Find where the given text appears and provide that cell's center as [x, y] coordinate. 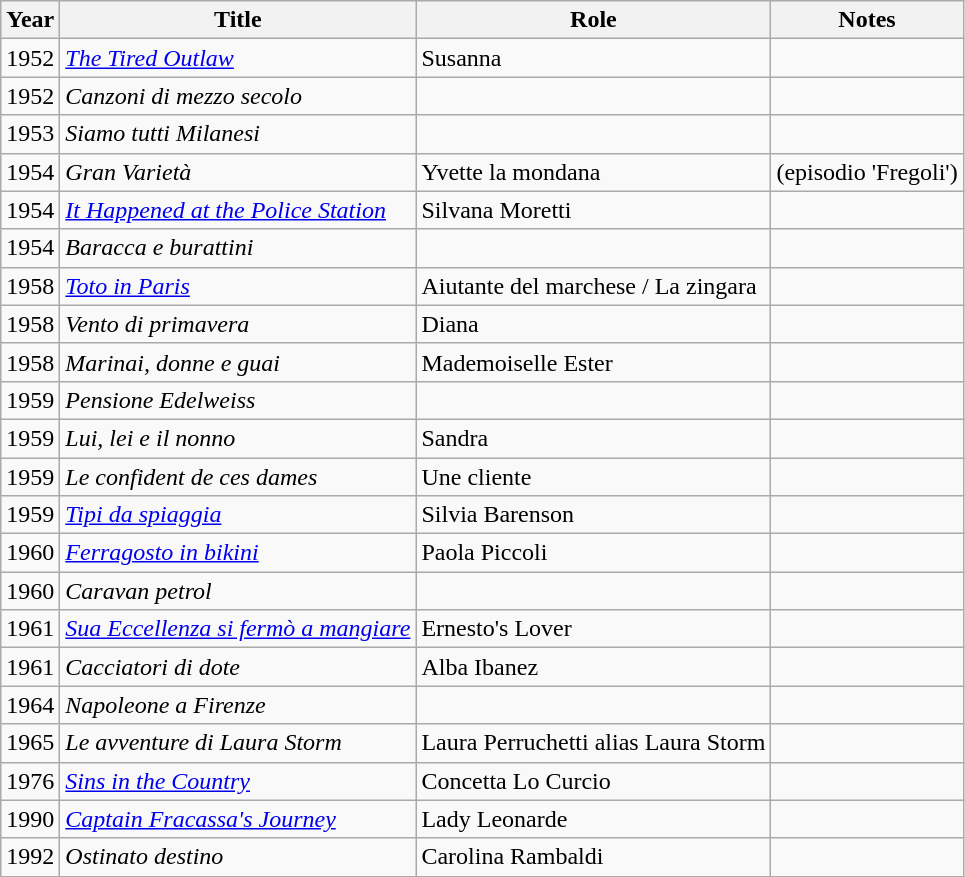
1976 [30, 781]
Laura Perruchetti alias Laura Storm [594, 743]
Sins in the Country [238, 781]
Ernesto's Lover [594, 629]
1953 [30, 134]
The Tired Outlaw [238, 58]
Year [30, 20]
Aiutante del marchese / La zingara [594, 286]
(episodio 'Fregoli') [867, 172]
Silvana Moretti [594, 210]
Lady Leonarde [594, 819]
Caravan petrol [238, 591]
Alba Ibanez [594, 667]
Pensione Edelweiss [238, 400]
Paola Piccoli [594, 553]
Tipi da spiaggia [238, 515]
Role [594, 20]
Cacciatori di dote [238, 667]
Concetta Lo Curcio [594, 781]
Marinai, donne e guai [238, 362]
Sandra [594, 438]
Gran Varietà [238, 172]
Carolina Rambaldi [594, 857]
1964 [30, 705]
Le avventure di Laura Storm [238, 743]
Le confident de ces dames [238, 477]
Une cliente [594, 477]
Siamo tutti Milanesi [238, 134]
Title [238, 20]
Captain Fracassa's Journey [238, 819]
Lui, lei e il nonno [238, 438]
Ostinato destino [238, 857]
Mademoiselle Ester [594, 362]
Toto in Paris [238, 286]
1965 [30, 743]
Ferragosto in bikini [238, 553]
Yvette la mondana [594, 172]
Sua Eccellenza si fermò a mangiare [238, 629]
Baracca e burattini [238, 248]
1992 [30, 857]
Notes [867, 20]
1990 [30, 819]
Diana [594, 324]
Silvia Barenson [594, 515]
Napoleone a Firenze [238, 705]
Vento di primavera [238, 324]
Susanna [594, 58]
Canzoni di mezzo secolo [238, 96]
It Happened at the Police Station [238, 210]
